Capture the cell that displays the provided text and extract its (x, y) central coordinate. 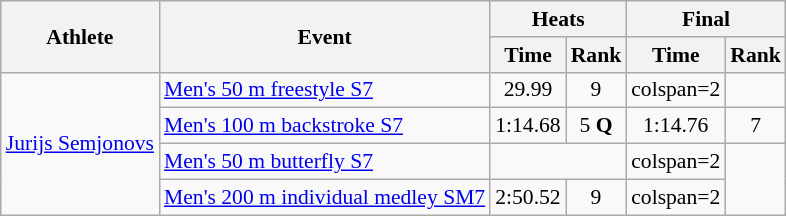
Final (706, 19)
1:14.68 (528, 126)
7 (756, 126)
1:14.76 (676, 126)
29.99 (528, 90)
Men's 50 m freestyle S7 (324, 90)
Jurijs Semjonovs (80, 143)
Men's 100 m backstroke S7 (324, 126)
Heats (558, 19)
Men's 50 m butterfly S7 (324, 162)
Men's 200 m individual medley SM7 (324, 197)
Event (324, 36)
2:50.52 (528, 197)
Athlete (80, 36)
5 Q (596, 126)
